Scan for the cell matching the given text and deliver its (x, y) coordinate at center. 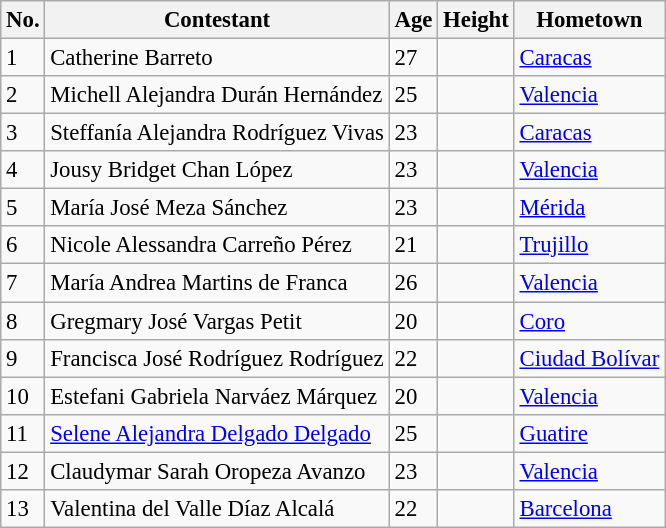
Michell Alejandra Durán Hernández (217, 95)
Barcelona (589, 509)
Steffanía Alejandra Rodríguez Vivas (217, 133)
11 (23, 433)
Francisca José Rodríguez Rodríguez (217, 358)
Selene Alejandra Delgado Delgado (217, 433)
4 (23, 170)
10 (23, 396)
Catherine Barreto (217, 58)
Claudymar Sarah Oropeza Avanzo (217, 471)
Nicole Alessandra Carreño Pérez (217, 245)
2 (23, 95)
Height (476, 20)
12 (23, 471)
Valentina del Valle Díaz Alcalá (217, 509)
26 (414, 283)
3 (23, 133)
Ciudad Bolívar (589, 358)
27 (414, 58)
Jousy Bridget Chan López (217, 170)
5 (23, 208)
Coro (589, 321)
9 (23, 358)
13 (23, 509)
María Andrea Martins de Franca (217, 283)
6 (23, 245)
Trujillo (589, 245)
No. (23, 20)
María José Meza Sánchez (217, 208)
Contestant (217, 20)
8 (23, 321)
Hometown (589, 20)
Gregmary José Vargas Petit (217, 321)
7 (23, 283)
Guatire (589, 433)
Age (414, 20)
Mérida (589, 208)
21 (414, 245)
1 (23, 58)
Estefani Gabriela Narváez Márquez (217, 396)
